From the cell containing the given text, extract its center point as (x, y) coordinate. 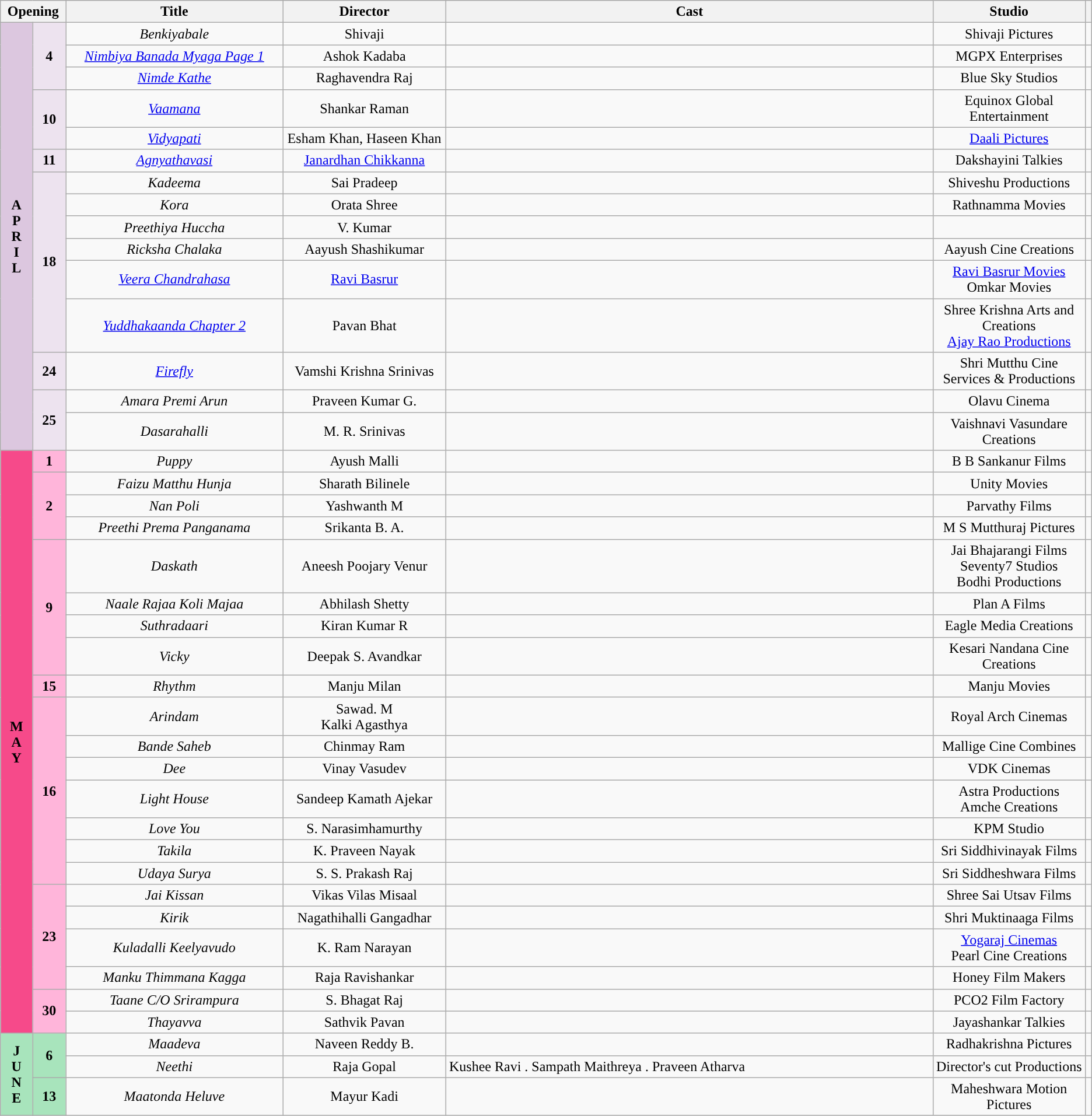
KPM Studio (1009, 829)
Vicky (174, 656)
15 (49, 686)
Ashok Kadaba (365, 56)
MAY (16, 742)
Maheshwara Motion Pictures (1009, 1097)
Jayashankar Talkies (1009, 1022)
Firefly (174, 371)
Unity Movies (1009, 484)
Daskath (174, 566)
Udaya Surya (174, 873)
Sharath Bilinele (365, 484)
Vinay Vasudev (365, 768)
Vikas Vilas Misaal (365, 895)
Kesari Nandana Cine Creations (1009, 656)
Title (174, 12)
Shree Krishna Arts and Creations Ajay Rao Productions (1009, 326)
M S Mutthuraj Pictures (1009, 528)
Faizu Matthu Hunja (174, 484)
Daali Pictures (1009, 138)
Puppy (174, 461)
Takila (174, 851)
11 (49, 160)
Shivaji Pictures (1009, 34)
Raghavendra Raj (365, 78)
Jai Bhajarangi Films Seventy7 Studios Bodhi Productions (1009, 566)
B B Sankanur Films (1009, 461)
APRIL (16, 237)
Kiran Kumar R (365, 626)
Praveen Kumar G. (365, 401)
Dasarahalli (174, 432)
Aayush Cine Creations (1009, 249)
Naveen Reddy B. (365, 1044)
Veera Chandrahasa (174, 279)
Manju Movies (1009, 686)
Rhythm (174, 686)
S. Narasimhamurthy (365, 829)
Sri Siddhivinayak Films (1009, 851)
K. Ram Narayan (365, 947)
Kuladalli Keelyavudo (174, 947)
9 (49, 607)
Nan Poli (174, 506)
Shri Muktinaaga Films (1009, 918)
Cast (689, 12)
Opening (33, 12)
Studio (1009, 12)
Radhakrishna Pictures (1009, 1044)
Maadeva (174, 1044)
Sawad. M Kalki Agasthya (365, 716)
Esham Khan, Haseen Khan (365, 138)
Yogaraj Cinemas Pearl Cine Creations (1009, 947)
JUNE (16, 1075)
Director (365, 12)
Agnyathavasi (174, 160)
Aneesh Poojary Venur (365, 566)
Ricksha Chalaka (174, 249)
Director's cut Productions (1009, 1066)
Equinox Global Entertainment (1009, 109)
K. Praveen Nayak (365, 851)
Dakshayini Talkies (1009, 160)
Arindam (174, 716)
Kadeema (174, 183)
2 (49, 506)
S. S. Prakash Raj (365, 873)
MGPX Enterprises (1009, 56)
Ravi Basrur (365, 279)
Honey Film Makers (1009, 978)
Mallige Cine Combines (1009, 746)
10 (49, 119)
13 (49, 1097)
6 (49, 1055)
Amara Premi Arun (174, 401)
Taane C/O Srirampura (174, 1000)
S. Bhagat Raj (365, 1000)
Naale Rajaa Koli Majaa (174, 604)
18 (49, 261)
30 (49, 1011)
Rathnamma Movies (1009, 205)
23 (49, 937)
Kushee Ravi . Sampath Maithreya . Praveen Atharva (689, 1066)
Shivaji (365, 34)
Srikanta B. A. (365, 528)
PCO2 Film Factory (1009, 1000)
Jai Kissan (174, 895)
Ayush Malli (365, 461)
Suthradaari (174, 626)
VDK Cinemas (1009, 768)
Light House (174, 798)
Pavan Bhat (365, 326)
4 (49, 56)
1 (49, 461)
Shree Sai Utsav Films (1009, 895)
Nimde Kathe (174, 78)
Shiveshu Productions (1009, 183)
Olavu Cinema (1009, 401)
Nimbiya Banada Myaga Page 1 (174, 56)
Yashwanth M (365, 506)
Shankar Raman (365, 109)
Sathvik Pavan (365, 1022)
M. R. Srinivas (365, 432)
Shri Mutthu Cine Services & Productions (1009, 371)
Manju Milan (365, 686)
Vidyapati (174, 138)
Abhilash Shetty (365, 604)
16 (49, 790)
Ravi Basrur Movies Omkar Movies (1009, 279)
Parvathy Films (1009, 506)
Bande Saheb (174, 746)
Sandeep Kamath Ajekar (365, 798)
Preethiya Huccha (174, 227)
25 (49, 420)
Yuddhakaanda Chapter 2 (174, 326)
Chinmay Ram (365, 746)
Dee (174, 768)
24 (49, 371)
Raja Gopal (365, 1066)
Royal Arch Cinemas (1009, 716)
Eagle Media Creations (1009, 626)
Sri Siddheshwara Films (1009, 873)
Plan A Films (1009, 604)
Aayush Shashikumar (365, 249)
Raja Ravishankar (365, 978)
Kora (174, 205)
Maatonda Heluve (174, 1097)
Love You (174, 829)
Blue Sky Studios (1009, 78)
Vaishnavi Vasundare Creations (1009, 432)
Mayur Kadi (365, 1097)
Vamshi Krishna Srinivas (365, 371)
Vaamana (174, 109)
Preethi Prema Panganama (174, 528)
V. Kumar (365, 227)
Orata Shree (365, 205)
Neethi (174, 1066)
Benkiyabale (174, 34)
Nagathihalli Gangadhar (365, 918)
Deepak S. Avandkar (365, 656)
Janardhan Chikkanna (365, 160)
Astra Productions Amche Creations (1009, 798)
Sai Pradeep (365, 183)
Kirik (174, 918)
Manku Thimmana Kagga (174, 978)
Thayavva (174, 1022)
